Identify which cell holds the provided text, then report its (x, y) central coordinate. 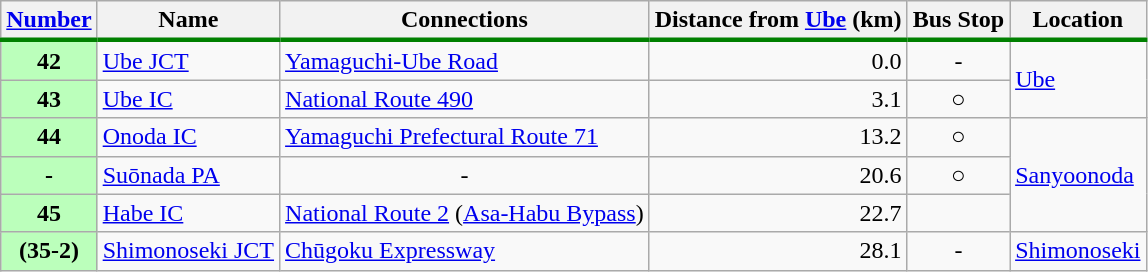
43 (49, 99)
National Route 490 (465, 99)
Habe IC (188, 213)
0.0 (778, 60)
3.1 (778, 99)
Location (1078, 21)
Yamaguchi-Ube Road (465, 60)
45 (49, 213)
Onoda IC (188, 137)
Yamaguchi Prefectural Route 71 (465, 137)
Ube (1078, 79)
Number (49, 21)
Connections (465, 21)
Distance from Ube (km) (778, 21)
13.2 (778, 137)
42 (49, 60)
Shimonoseki (1078, 251)
Chūgoku Expressway (465, 251)
Ube IC (188, 99)
Suōnada PA (188, 175)
(35-2) (49, 251)
22.7 (778, 213)
National Route 2 (Asa-Habu Bypass) (465, 213)
Sanyoonoda (1078, 175)
28.1 (778, 251)
Name (188, 21)
Shimonoseki JCT (188, 251)
Bus Stop (958, 21)
Ube JCT (188, 60)
44 (49, 137)
20.6 (778, 175)
